Scan for the cell matching the given text and deliver its [X, Y] coordinate at center. 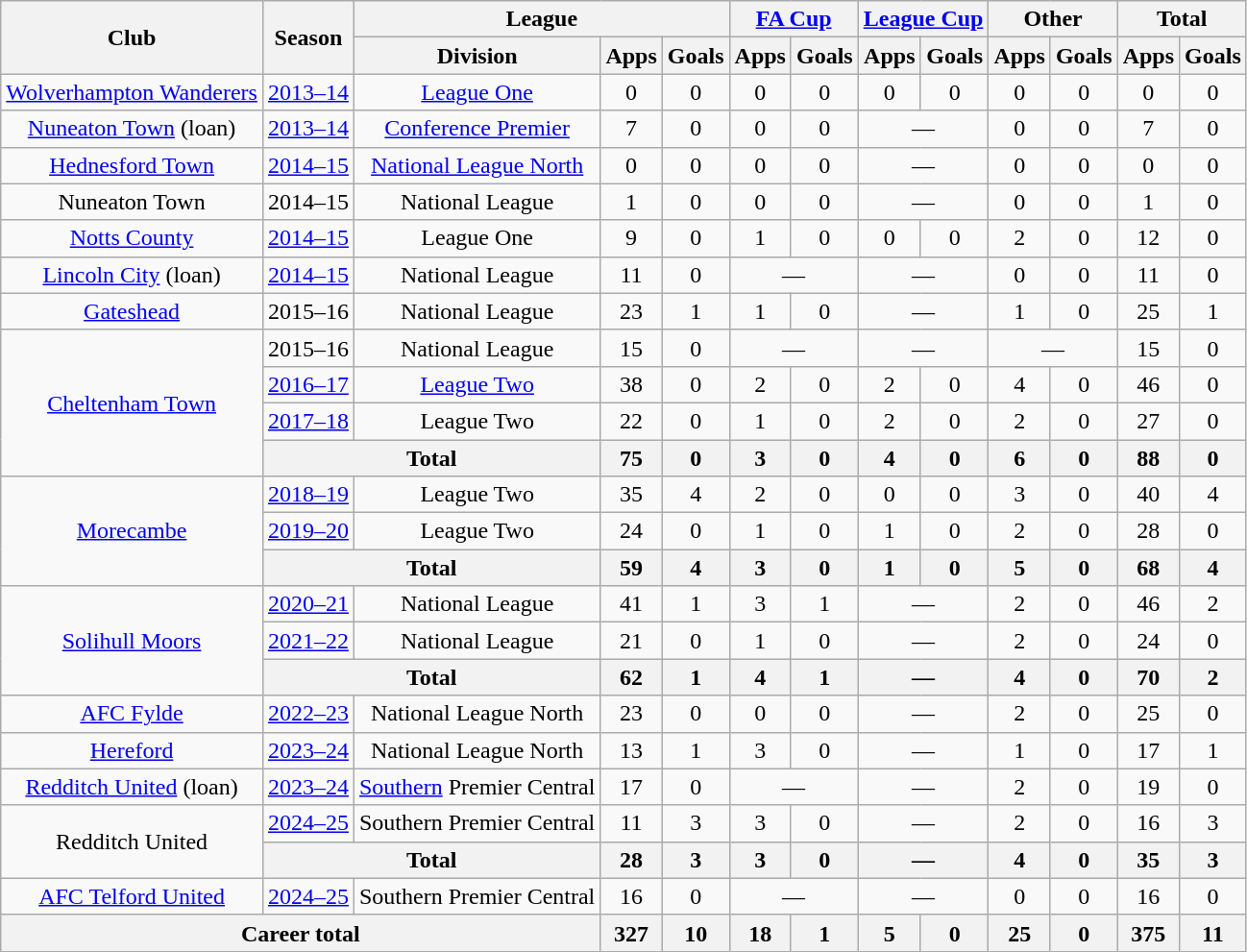
2016–17 [307, 384]
Career total [301, 933]
Nuneaton Town (loan) [133, 129]
Wolverhampton Wanderers [133, 92]
12 [1148, 238]
327 [631, 933]
League [542, 19]
68 [1148, 568]
40 [1148, 495]
AFC Fylde [133, 714]
13 [631, 750]
375 [1148, 933]
Solihull Moors [133, 641]
27 [1148, 421]
2020–21 [307, 604]
41 [631, 604]
League Cup [923, 19]
2022–23 [307, 714]
Club [133, 37]
Division [477, 56]
Notts County [133, 238]
70 [1148, 677]
19 [1148, 787]
Hereford [133, 750]
Morecambe [133, 531]
21 [631, 641]
Conference Premier [477, 129]
2019–20 [307, 531]
2018–19 [307, 495]
Redditch United [133, 842]
Season [307, 37]
59 [631, 568]
2021–22 [307, 641]
AFC Telford United [133, 896]
18 [760, 933]
Other [1053, 19]
9 [631, 238]
Hednesford Town [133, 165]
Gateshead [133, 311]
10 [696, 933]
75 [631, 458]
38 [631, 384]
62 [631, 677]
Lincoln City (loan) [133, 275]
6 [1019, 458]
88 [1148, 458]
Cheltenham Town [133, 403]
FA Cup [794, 19]
Redditch United (loan) [133, 787]
22 [631, 421]
2017–18 [307, 421]
Nuneaton Town [133, 202]
